Search for the cell housing the specified text and yield its [X, Y] center coordinate. 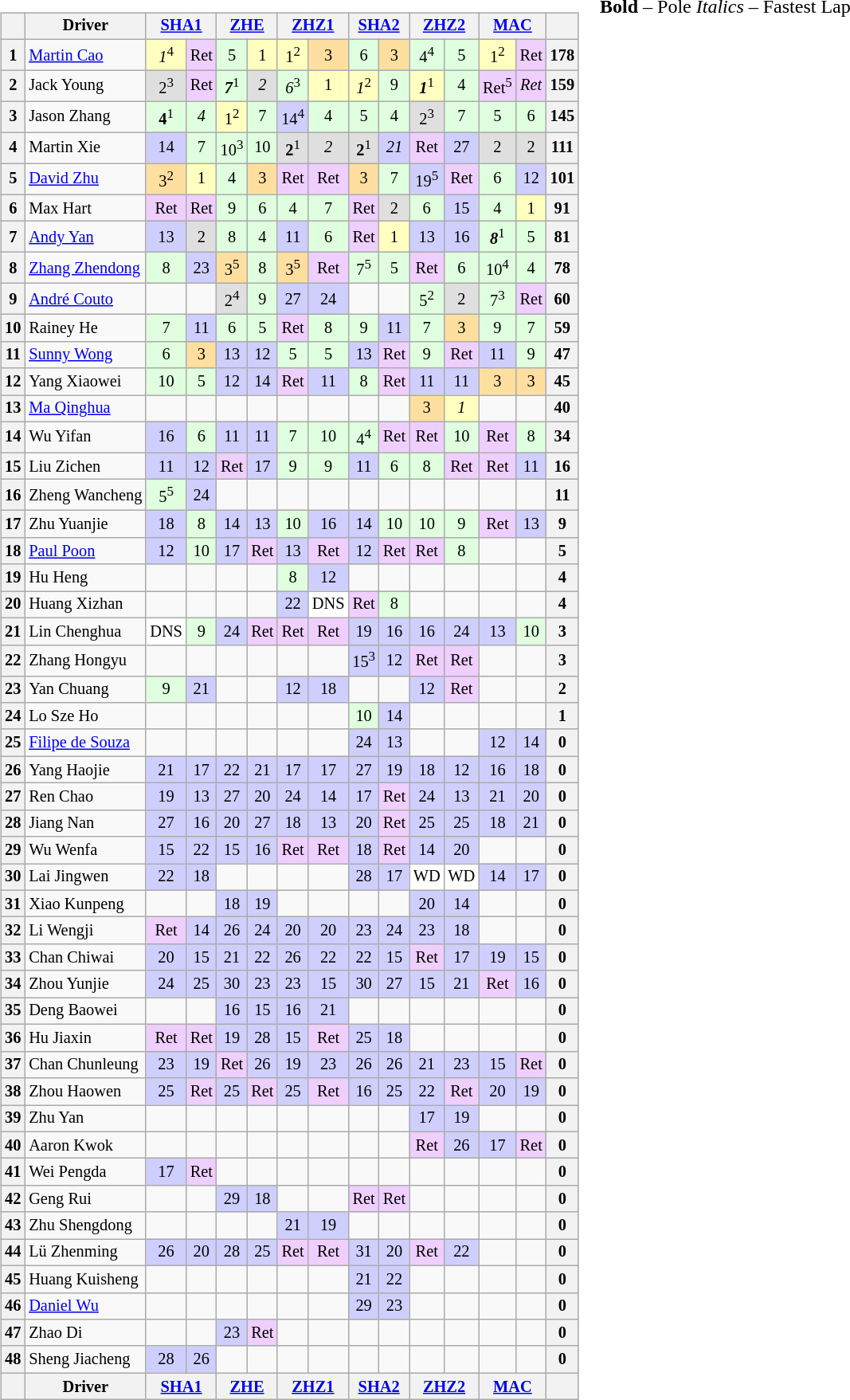
Martin Xie [85, 148]
104 [497, 268]
Wei Pengda [85, 1172]
36 [13, 1038]
Huang Xizhan [85, 605]
Andy Yan [85, 237]
Daniel Wu [85, 1306]
75 [363, 268]
37 [13, 1065]
145 [562, 116]
101 [562, 178]
Aaron Kwok [85, 1145]
Zhao Di [85, 1333]
39 [13, 1118]
Sunny Wong [85, 355]
153 [363, 660]
91 [562, 208]
48 [13, 1359]
Zheng Wancheng [85, 496]
Zhou Haowen [85, 1092]
Lai Jingwen [85, 877]
159 [562, 86]
Zhu Yuanjie [85, 524]
111 [562, 148]
Martin Cao [85, 54]
Lin Chenghua [85, 631]
André Couto [85, 300]
Liu Zichen [85, 466]
Jack Young [85, 86]
Hu Heng [85, 578]
59 [562, 328]
Zhang Hongyu [85, 660]
71 [233, 86]
60 [562, 300]
Wu Yifan [85, 437]
Ma Qinghua [85, 409]
78 [562, 268]
Zhu Yan [85, 1118]
195 [427, 178]
Lo Sze Ho [85, 716]
Zhu Shengdong [85, 1225]
Geng Rui [85, 1198]
Paul Poon [85, 551]
Lü Zhenming [85, 1253]
Ret5 [497, 86]
Max Hart [85, 208]
Wu Wenfa [85, 850]
Rainey He [85, 328]
38 [13, 1092]
Zhou Yunjie [85, 984]
Sheng Jiacheng [85, 1359]
Xiao Kunpeng [85, 904]
Ren Chao [85, 797]
43 [13, 1225]
Deng Baowei [85, 1011]
David Zhu [85, 178]
Chan Chunleung [85, 1065]
Li Wengji [85, 931]
Jason Zhang [85, 116]
46 [13, 1306]
Yang Haojie [85, 770]
Filipe de Souza [85, 743]
Chan Chiwai [85, 958]
Hu Jiaxin [85, 1038]
Yang Xiaowei [85, 382]
103 [233, 148]
Huang Kuisheng [85, 1279]
63 [293, 86]
33 [13, 958]
Jiang Nan [85, 823]
Zhang Zhendong [85, 268]
178 [562, 54]
52 [427, 300]
42 [13, 1198]
Yan Chuang [85, 689]
144 [293, 116]
55 [166, 496]
73 [497, 300]
